Capture the cell that displays the provided text and extract its [x, y] central coordinate. 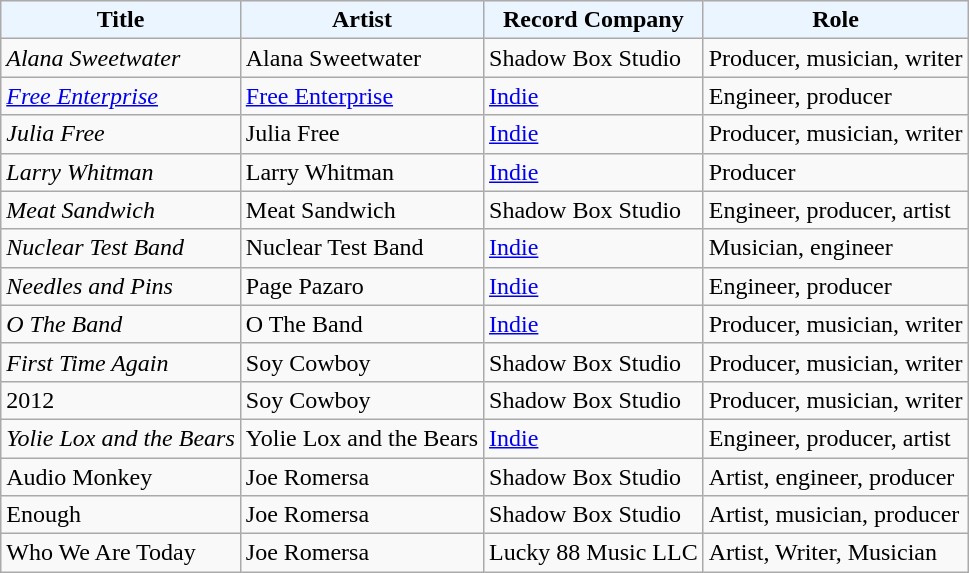
Artist [362, 20]
Producer [836, 172]
Who We Are Today [121, 553]
Audio Monkey [121, 477]
Lucky 88 Music LLC [594, 553]
Record Company [594, 20]
Artist, musician, producer [836, 515]
Artist, Writer, Musician [836, 553]
Role [836, 20]
Enough [121, 515]
2012 [121, 400]
First Time Again [121, 362]
Artist, engineer, producer [836, 477]
Title [121, 20]
Musician, engineer [836, 248]
Needles and Pins [121, 286]
Page Pazaro [362, 286]
